Return the [x, y] coordinate for the center point of the cell that contains the specified text.  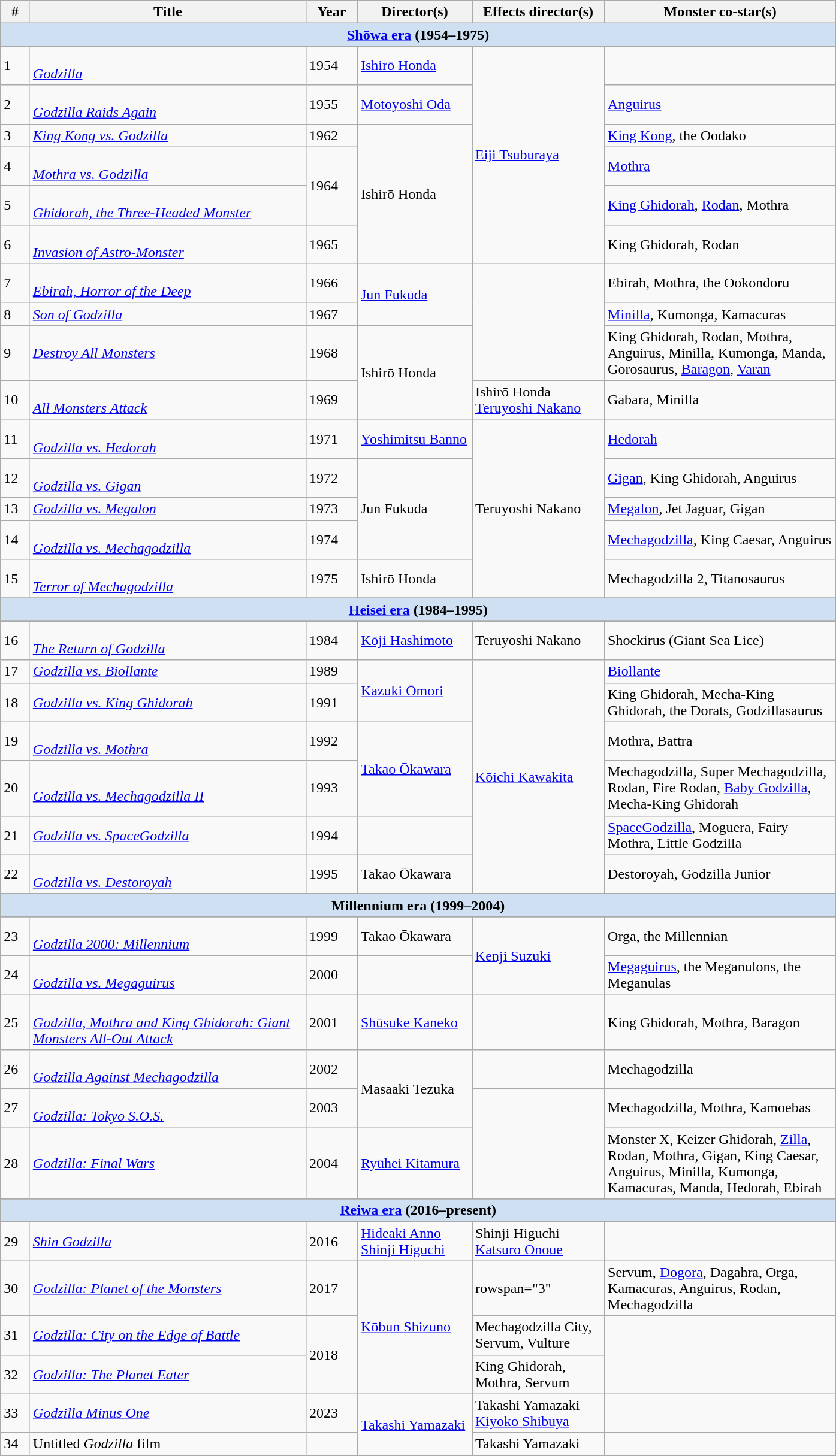
2018 [331, 1355]
Godzilla vs. Gigan [168, 478]
1991 [331, 702]
SpaceGodzilla, Moguera, Fairy Mothra, Little Godzilla [720, 835]
1984 [331, 641]
Mechagodzilla, Super Mechagodzilla, Rodan, Fire Rodan, Baby Godzilla, Mecha-King Ghidorah [720, 788]
1974 [331, 540]
Gabara, Minilla [720, 400]
2 [16, 104]
Gigan, King Ghidorah, Anguirus [720, 478]
2023 [331, 1413]
King Kong vs. Godzilla [168, 135]
9 [16, 353]
1995 [331, 874]
1993 [331, 788]
Motoyoshi Oda [415, 104]
Godzilla vs. Mechagodzilla II [168, 788]
17 [16, 671]
30 [16, 1288]
Shin Godzilla [168, 1241]
King Ghidorah, Mothra, Servum [538, 1374]
Shinji HiguchiKatsuro Onoue [538, 1241]
8 [16, 314]
Kōji Hashimoto [415, 641]
Godzilla Minus One [168, 1413]
2000 [331, 975]
1973 [331, 509]
1972 [331, 478]
7 [16, 283]
Godzilla vs. Mechagodzilla [168, 540]
Destroy All Monsters [168, 353]
1955 [331, 104]
Kōbun Shizuno [415, 1327]
1968 [331, 353]
Shūsuke Kaneko [415, 1022]
Destoroyah, Godzilla Junior [720, 874]
18 [16, 702]
1962 [331, 135]
2004 [331, 1163]
Godzilla: Planet of the Monsters [168, 1288]
Hedorah [720, 438]
King Ghidorah, Mecha-King Ghidorah, the Dorats, Godzillasaurus [720, 702]
Masaaki Tezuka [415, 1089]
Godzilla vs. SpaceGodzilla [168, 835]
1967 [331, 314]
King Ghidorah, Rodan [720, 244]
Year [331, 12]
Reiwa era (2016–present) [418, 1210]
2003 [331, 1108]
rowspan="3" [538, 1288]
14 [16, 540]
29 [16, 1241]
24 [16, 975]
Godzilla: Final Wars [168, 1163]
Mechagodzilla [720, 1070]
Takashi YamazakiKiyoko Shibuya [538, 1413]
Invasion of Astro-Monster [168, 244]
Godzilla Against Mechagodzilla [168, 1070]
1954 [331, 66]
Yoshimitsu Banno [415, 438]
King Kong, the Oodako [720, 135]
Ebirah, Horror of the Deep [168, 283]
Godzilla: The Planet Eater [168, 1374]
12 [16, 478]
2016 [331, 1241]
Megalon, Jet Jaguar, Gigan [720, 509]
11 [16, 438]
Godzilla [168, 66]
Kazuki Ōmori [415, 691]
All Monsters Attack [168, 400]
Mechagodzilla, Mothra, Kamoebas [720, 1108]
Orga, the Millennian [720, 936]
13 [16, 509]
Godzilla vs. Biollante [168, 671]
Mothra vs. Godzilla [168, 167]
Godzilla vs. Destoroyah [168, 874]
21 [16, 835]
Hideaki AnnoShinji Higuchi [415, 1241]
2001 [331, 1022]
Mothra [720, 167]
Shockirus (Giant Sea Lice) [720, 641]
Godzilla 2000: Millennium [168, 936]
Heisei era (1984–1995) [418, 610]
Son of Godzilla [168, 314]
2002 [331, 1070]
Ebirah, Mothra, the Ookondoru [720, 283]
28 [16, 1163]
1994 [331, 835]
15 [16, 579]
1 [16, 66]
Ryūhei Kitamura [415, 1163]
King Ghidorah, Rodan, Mothra [720, 205]
Ghidorah, the Three-Headed Monster [168, 205]
31 [16, 1336]
20 [16, 788]
Godzilla Raids Again [168, 104]
Godzilla: Tokyo S.O.S. [168, 1108]
# [16, 12]
Mechagodzilla, King Caesar, Anguirus [720, 540]
Ishirō HondaTeruyoshi Nakano [538, 400]
1992 [331, 741]
Monster X, Keizer Ghidorah, Zilla, Rodan, Mothra, Gigan, King Caesar, Anguirus, Minilla, Kumonga, Kamacuras, Manda, Hedorah, Ebirah [720, 1163]
34 [16, 1444]
22 [16, 874]
25 [16, 1022]
Godzilla vs. Megaguirus [168, 975]
16 [16, 641]
Godzilla vs. Megalon [168, 509]
Kenji Suzuki [538, 955]
Kōichi Kawakita [538, 777]
Millennium era (1999–2004) [418, 905]
1966 [331, 283]
Megaguirus, the Meganulons, the Meganulas [720, 975]
27 [16, 1108]
Director(s) [415, 12]
Untitled Godzilla film [168, 1444]
26 [16, 1070]
Title [168, 12]
33 [16, 1413]
1965 [331, 244]
Godzilla, Mothra and King Ghidorah: Giant Monsters All-Out Attack [168, 1022]
Effects director(s) [538, 12]
1971 [331, 438]
5 [16, 205]
32 [16, 1374]
2017 [331, 1288]
Biollante [720, 671]
1999 [331, 936]
4 [16, 167]
6 [16, 244]
23 [16, 936]
King Ghidorah, Mothra, Baragon [720, 1022]
Minilla, Kumonga, Kamacuras [720, 314]
Godzilla vs. King Ghidorah [168, 702]
1989 [331, 671]
1969 [331, 400]
Mechagodzilla 2, Titanosaurus [720, 579]
The Return of Godzilla [168, 641]
Terror of Mechagodzilla [168, 579]
Mechagodzilla City, Servum, Vulture [538, 1336]
3 [16, 135]
Godzilla: City on the Edge of Battle [168, 1336]
Godzilla vs. Mothra [168, 741]
Anguirus [720, 104]
1975 [331, 579]
Eiji Tsuburaya [538, 155]
King Ghidorah, Rodan, Mothra, Anguirus, Minilla, Kumonga, Manda, Gorosaurus, Baragon, Varan [720, 353]
Servum, Dogora, Dagahra, Orga, Kamacuras, Anguirus, Rodan, Mechagodzilla [720, 1288]
19 [16, 741]
Godzilla vs. Hedorah [168, 438]
1964 [331, 186]
10 [16, 400]
Mothra, Battra [720, 741]
Monster co-star(s) [720, 12]
Shōwa era (1954–1975) [418, 35]
